Capture the cell that displays the provided text and extract its [X, Y] central coordinate. 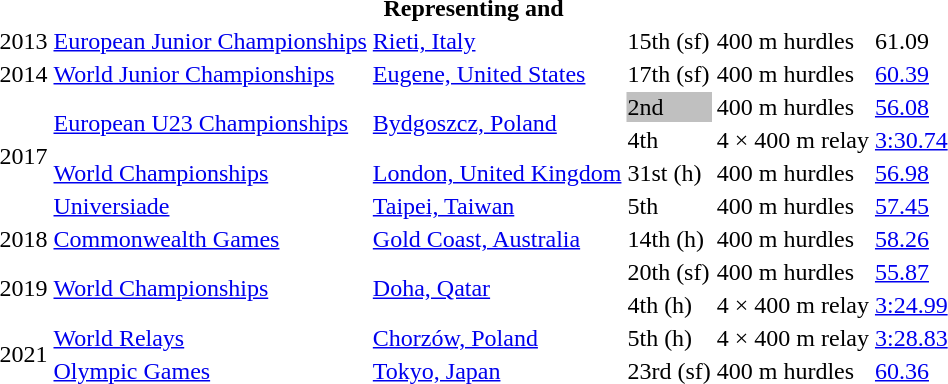
Rieti, Italy [497, 41]
5th (h) [669, 338]
London, United Kingdom [497, 173]
17th (sf) [669, 74]
31st (h) [669, 173]
Bydgoszcz, Poland [497, 124]
5th [669, 206]
Commonwealth Games [210, 239]
Doha, Qatar [497, 288]
20th (sf) [669, 272]
Chorzów, Poland [497, 338]
World Junior Championships [210, 74]
Taipei, Taiwan [497, 206]
15th (sf) [669, 41]
Gold Coast, Australia [497, 239]
4th (h) [669, 305]
World Relays [210, 338]
European Junior Championships [210, 41]
Eugene, United States [497, 74]
14th (h) [669, 239]
4th [669, 140]
Universiade [210, 206]
European U23 Championships [210, 124]
2nd [669, 107]
